Extract the [x, y] coordinate from the center of the cell holding the provided text.  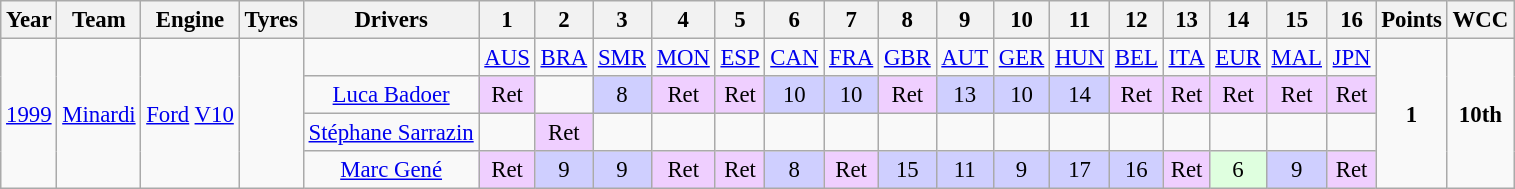
ESP [740, 58]
AUS [507, 58]
Ford V10 [190, 114]
HUN [1080, 58]
EUR [1238, 58]
1999 [29, 114]
Stéphane Sarrazin [391, 133]
AUT [964, 58]
MAL [1296, 58]
Tyres [271, 20]
7 [852, 20]
MON [683, 58]
JPN [1352, 58]
GBR [908, 58]
12 [1137, 20]
4 [683, 20]
2 [564, 20]
Minardi [99, 114]
10th [1480, 114]
3 [622, 20]
FRA [852, 58]
ITA [1186, 58]
Engine [190, 20]
CAN [794, 58]
BEL [1137, 58]
Team [99, 20]
SMR [622, 58]
Year [29, 20]
5 [740, 20]
WCC [1480, 20]
GER [1021, 58]
Points [1412, 20]
Drivers [391, 20]
BRA [564, 58]
Luca Badoer [391, 95]
Marc Gené [391, 170]
17 [1080, 170]
